Extract the (x, y) coordinate from the center of the cell holding the provided text.  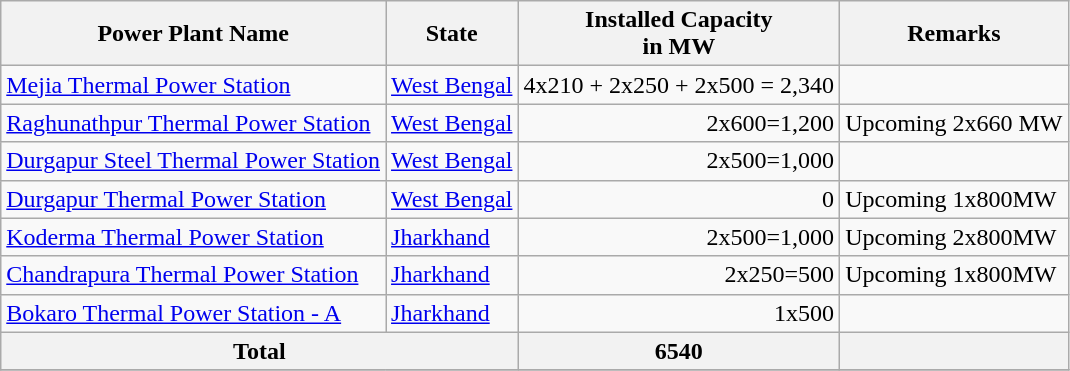
Durgapur Thermal Power Station (194, 199)
Durgapur Steel Thermal Power Station (194, 161)
Power Plant Name (194, 34)
2x250=500 (679, 275)
Bokaro Thermal Power Station - A (194, 313)
Koderma Thermal Power Station (194, 237)
Upcoming 2x800MW (954, 237)
Mejia Thermal Power Station (194, 85)
Upcoming 2x660 MW (954, 123)
6540 (679, 351)
Total (260, 351)
1x500 (679, 313)
Raghunathpur Thermal Power Station (194, 123)
2x600=1,200 (679, 123)
Chandrapura Thermal Power Station (194, 275)
Installed Capacityin MW (679, 34)
State (452, 34)
4x210 + 2x250 + 2x500 = 2,340 (679, 85)
Remarks (954, 34)
0 (679, 199)
